Determine the [x, y] coordinate at the center of the cell enclosing the given text.  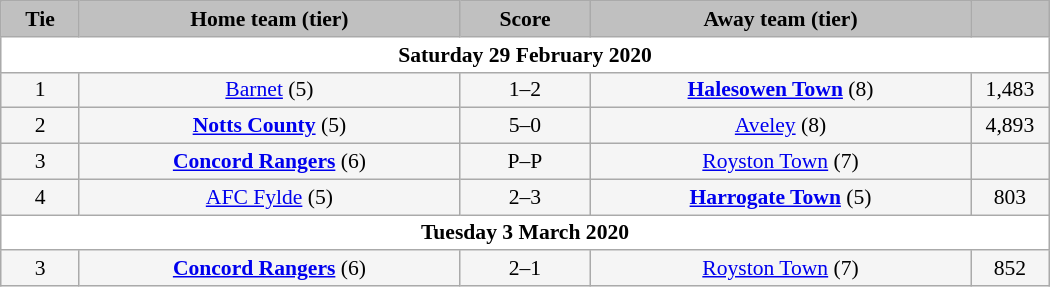
4,893 [1010, 126]
5–0 [524, 126]
Saturday 29 February 2020 [525, 55]
2–1 [524, 269]
1 [40, 90]
Notts County (5) [269, 126]
Harrogate Town (5) [781, 197]
Score [524, 19]
Barnet (5) [269, 90]
1,483 [1010, 90]
4 [40, 197]
1–2 [524, 90]
Tie [40, 19]
Tuesday 3 March 2020 [525, 233]
AFC Fylde (5) [269, 197]
P–P [524, 162]
2–3 [524, 197]
Away team (tier) [781, 19]
Halesowen Town (8) [781, 90]
2 [40, 126]
Home team (tier) [269, 19]
803 [1010, 197]
852 [1010, 269]
Aveley (8) [781, 126]
